Detect which cell encompasses the target text, then output its [X, Y] center coordinate. 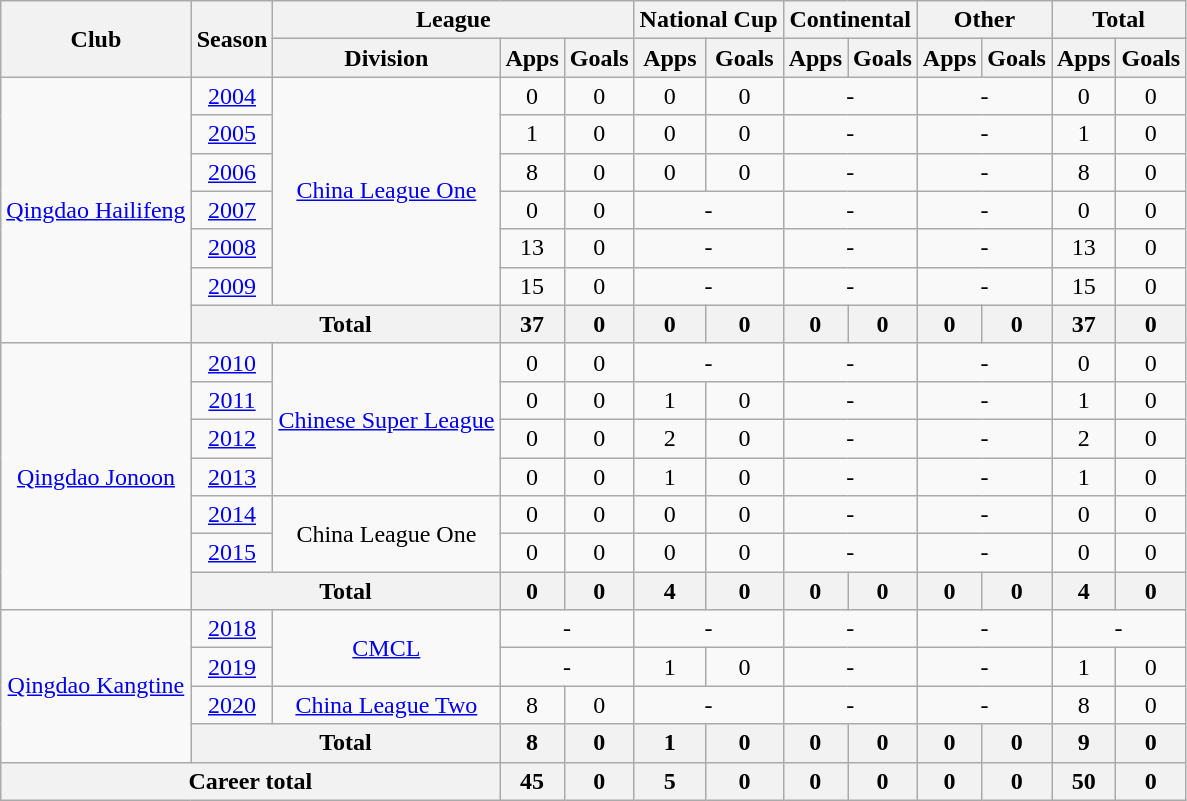
2011 [232, 400]
2010 [232, 362]
League [454, 20]
2015 [232, 553]
Qingdao Kangtine [96, 686]
2018 [232, 629]
2009 [232, 286]
Season [232, 39]
Qingdao Jonoon [96, 476]
2014 [232, 515]
Qingdao Hailifeng [96, 210]
2004 [232, 96]
5 [670, 781]
CMCL [386, 648]
2005 [232, 134]
2019 [232, 667]
Other [984, 20]
Club [96, 39]
45 [532, 781]
2007 [232, 210]
2006 [232, 172]
2008 [232, 248]
9 [1084, 743]
2020 [232, 705]
50 [1084, 781]
2013 [232, 477]
Chinese Super League [386, 419]
2012 [232, 438]
Career total [250, 781]
Division [386, 58]
China League Two [386, 705]
National Cup [708, 20]
Continental [850, 20]
